Return [x, y] of the center of cell containing provided text 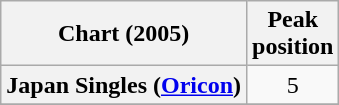
Japan Singles (Oricon) [124, 85]
5 [293, 85]
Chart (2005) [124, 34]
Peakposition [293, 34]
